Pinpoint the cell where the given text exists, returning its [X, Y] midpoint coordinate. 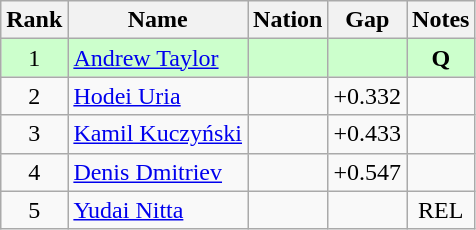
Q [441, 58]
1 [34, 58]
Name [158, 20]
REL [441, 210]
Nation [288, 20]
3 [34, 134]
Denis Dmitriev [158, 172]
Yudai Nitta [158, 210]
4 [34, 172]
Rank [34, 20]
+0.547 [368, 172]
2 [34, 96]
Kamil Kuczyński [158, 134]
+0.433 [368, 134]
Gap [368, 20]
+0.332 [368, 96]
Notes [441, 20]
Hodei Uria [158, 96]
Andrew Taylor [158, 58]
5 [34, 210]
